Search for the cell housing the specified text and yield its (x, y) center coordinate. 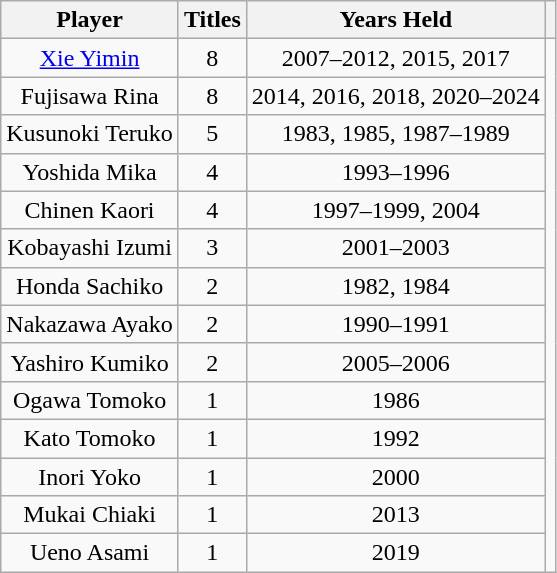
2019 (396, 553)
Kobayashi Izumi (90, 248)
Ueno Asami (90, 553)
Yoshida Mika (90, 172)
Titles (212, 20)
1992 (396, 438)
2001–2003 (396, 248)
Years Held (396, 20)
Mukai Chiaki (90, 515)
Nakazawa Ayako (90, 324)
1982, 1984 (396, 286)
2013 (396, 515)
Chinen Kaori (90, 210)
1993–1996 (396, 172)
Fujisawa Rina (90, 96)
2007–2012, 2015, 2017 (396, 58)
2005–2006 (396, 362)
Player (90, 20)
Kusunoki Teruko (90, 134)
Yashiro Kumiko (90, 362)
Kato Tomoko (90, 438)
Inori Yoko (90, 477)
1997–1999, 2004 (396, 210)
Xie Yimin (90, 58)
1986 (396, 400)
2000 (396, 477)
5 (212, 134)
1990–1991 (396, 324)
2014, 2016, 2018, 2020–2024 (396, 96)
Ogawa Tomoko (90, 400)
Honda Sachiko (90, 286)
1983, 1985, 1987–1989 (396, 134)
3 (212, 248)
